Provide the (x, y) coordinate of the cell's center where the given text is located.  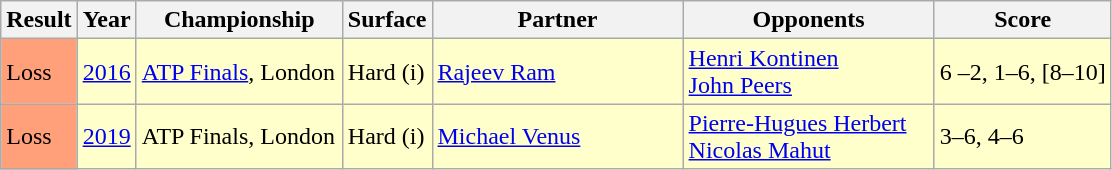
3–6, 4–6 (1022, 136)
Result (39, 20)
Pierre-Hugues Herbert Nicolas Mahut (808, 136)
Championship (239, 20)
Rajeev Ram (558, 72)
2019 (106, 136)
Michael Venus (558, 136)
2016 (106, 72)
Surface (387, 20)
Year (106, 20)
6 –2, 1–6, [8–10] (1022, 72)
Partner (558, 20)
Opponents (808, 20)
Score (1022, 20)
Henri Kontinen John Peers (808, 72)
